Extract the [x, y] coordinate from the center of the cell holding the provided text.  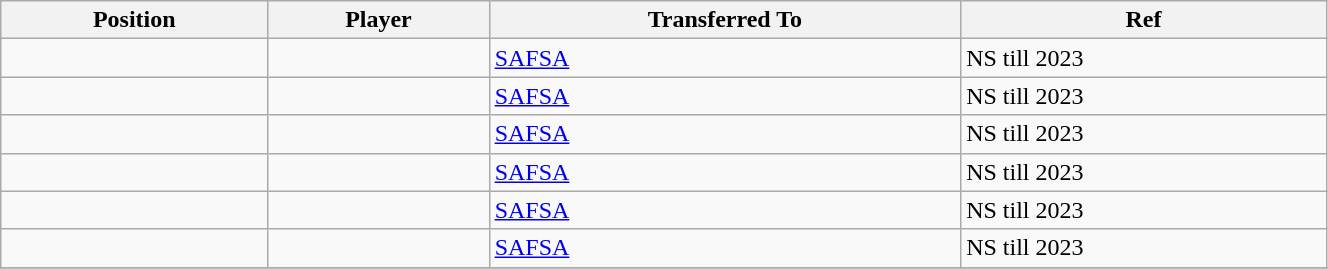
Transferred To [724, 20]
Ref [1144, 20]
Position [134, 20]
Player [378, 20]
